Provide the (x, y) coordinate of the cell's center where the given text is located.  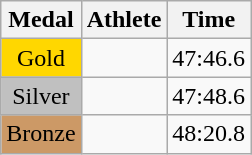
Gold (41, 58)
Time (209, 20)
Silver (41, 96)
Bronze (41, 134)
48:20.8 (209, 134)
Medal (41, 20)
47:46.6 (209, 58)
Athlete (124, 20)
47:48.6 (209, 96)
